Scan for the cell matching the given text and deliver its (x, y) coordinate at center. 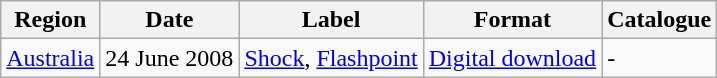
Region (50, 20)
24 June 2008 (170, 58)
Australia (50, 58)
Digital download (512, 58)
Date (170, 20)
Label (331, 20)
Catalogue (660, 20)
Shock, Flashpoint (331, 58)
- (660, 58)
Format (512, 20)
